Identify which cell holds the provided text, then report its [x, y] central coordinate. 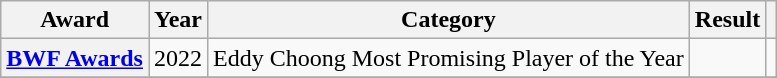
Year [178, 20]
Result [727, 20]
BWF Awards [75, 58]
2022 [178, 58]
Category [449, 20]
Award [75, 20]
Eddy Choong Most Promising Player of the Year [449, 58]
